Provide the (X, Y) coordinate of the cell's center where the given text is located.  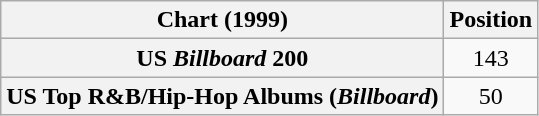
Position (491, 20)
50 (491, 96)
US Top R&B/Hip-Hop Albums (Billboard) (222, 96)
US Billboard 200 (222, 58)
Chart (1999) (222, 20)
143 (491, 58)
